Capture the cell that displays the provided text and extract its (x, y) central coordinate. 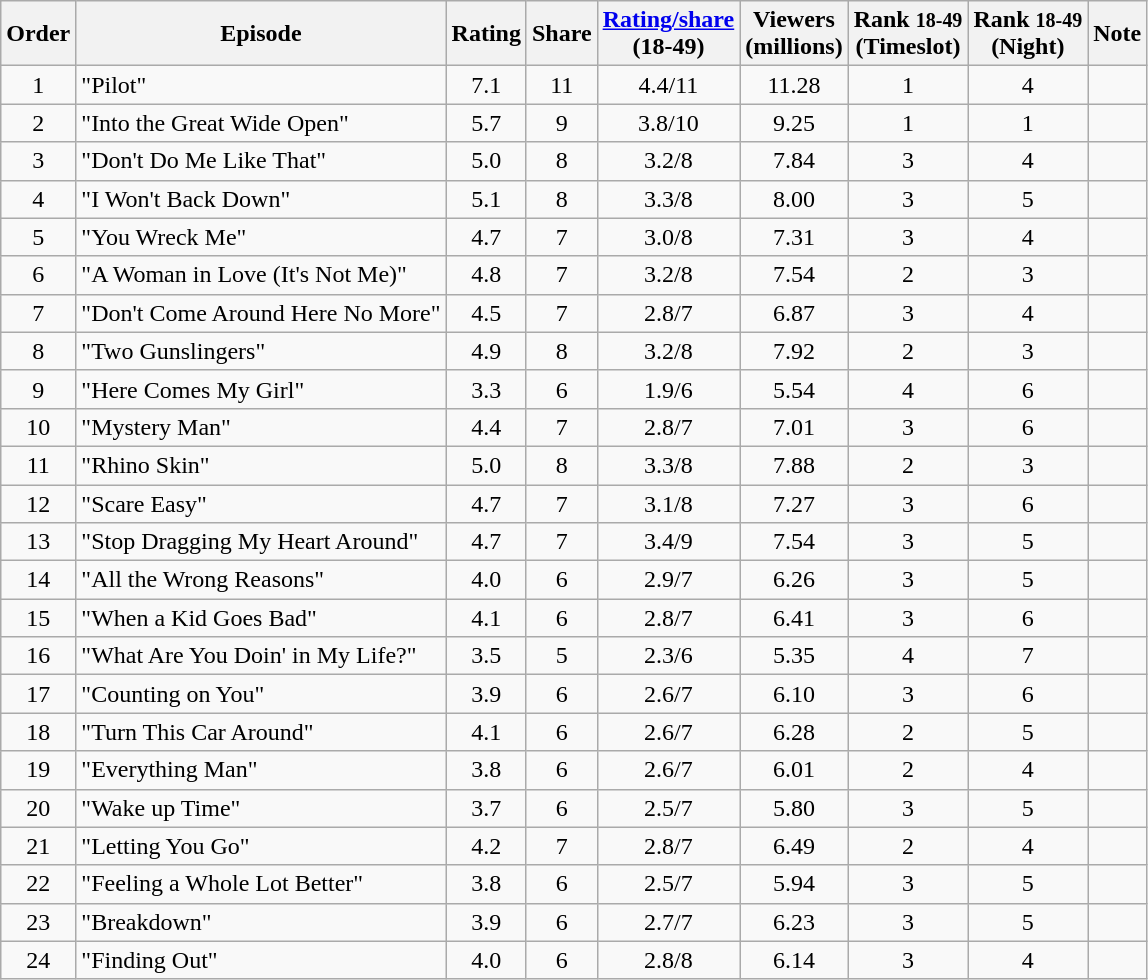
"Scare Easy" (261, 503)
4.5 (486, 313)
10 (38, 427)
"Rhino Skin" (261, 465)
24 (38, 960)
3.5 (486, 656)
5.80 (794, 808)
"Two Gunslingers" (261, 351)
"A Woman in Love (It's Not Me)" (261, 275)
16 (38, 656)
8.00 (794, 199)
"Don't Come Around Here No More" (261, 313)
Viewers(millions) (794, 34)
11.28 (794, 85)
3.4/9 (668, 542)
7.31 (794, 237)
6.14 (794, 960)
14 (38, 580)
15 (38, 618)
4.4 (486, 427)
"Counting on You" (261, 694)
"Stop Dragging My Heart Around" (261, 542)
5.7 (486, 123)
7.01 (794, 427)
6.26 (794, 580)
18 (38, 732)
Rank 18-49(Night) (1028, 34)
13 (38, 542)
21 (38, 846)
"Mystery Man" (261, 427)
"Turn This Car Around" (261, 732)
1.9/6 (668, 389)
2.7/7 (668, 922)
Episode (261, 34)
"Don't Do Me Like That" (261, 161)
7.27 (794, 503)
20 (38, 808)
"What Are You Doin' in My Life?" (261, 656)
4.8 (486, 275)
"When a Kid Goes Bad" (261, 618)
5.94 (794, 884)
"Here Comes My Girl" (261, 389)
5.35 (794, 656)
4.9 (486, 351)
6.10 (794, 694)
6.49 (794, 846)
7.84 (794, 161)
3.3 (486, 389)
4.2 (486, 846)
"Everything Man" (261, 770)
7.88 (794, 465)
"I Won't Back Down" (261, 199)
22 (38, 884)
"Letting You Go" (261, 846)
Rating/share(18-49) (668, 34)
"Breakdown" (261, 922)
"Wake up Time" (261, 808)
9.25 (794, 123)
17 (38, 694)
6.41 (794, 618)
5.54 (794, 389)
7.1 (486, 85)
Rating (486, 34)
"Into the Great Wide Open" (261, 123)
4.4/11 (668, 85)
Share (562, 34)
12 (38, 503)
6.23 (794, 922)
"Feeling a Whole Lot Better" (261, 884)
6.01 (794, 770)
3.8/10 (668, 123)
2.9/7 (668, 580)
2.3/6 (668, 656)
"Pilot" (261, 85)
"All the Wrong Reasons" (261, 580)
5.1 (486, 199)
"Finding Out" (261, 960)
6.28 (794, 732)
3.1/8 (668, 503)
6.87 (794, 313)
Rank 18-49(Timeslot) (908, 34)
"You Wreck Me" (261, 237)
3.0/8 (668, 237)
19 (38, 770)
Note (1118, 34)
2.8/8 (668, 960)
Order (38, 34)
23 (38, 922)
7.92 (794, 351)
3.7 (486, 808)
